Extract the [X, Y] coordinate from the center of the cell holding the provided text.  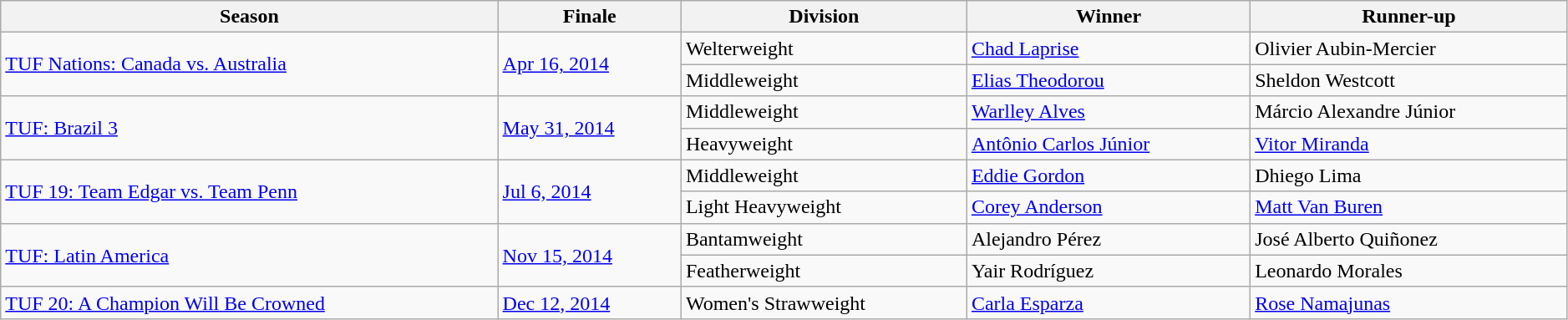
Dec 12, 2014 [590, 302]
Featherweight [824, 271]
Heavyweight [824, 144]
Women's Strawweight [824, 302]
Corey Anderson [1108, 207]
TUF: Brazil 3 [249, 128]
Márcio Alexandre Júnior [1409, 112]
Antônio Carlos Júnior [1108, 144]
Elias Theodorou [1108, 80]
Bantamweight [824, 239]
Apr 16, 2014 [590, 64]
TUF 19: Team Edgar vs. Team Penn [249, 191]
Olivier Aubin-Mercier [1409, 48]
Dhiego Lima [1409, 175]
May 31, 2014 [590, 128]
Season [249, 17]
Vitor Miranda [1409, 144]
TUF 20: A Champion Will Be Crowned [249, 302]
Winner [1108, 17]
Light Heavyweight [824, 207]
Yair Rodríguez [1108, 271]
Warlley Alves [1108, 112]
Runner-up [1409, 17]
Leonardo Morales [1409, 271]
TUF Nations: Canada vs. Australia [249, 64]
Alejandro Pérez [1108, 239]
Nov 15, 2014 [590, 255]
Eddie Gordon [1108, 175]
Matt Van Buren [1409, 207]
Jul 6, 2014 [590, 191]
Welterweight [824, 48]
Carla Esparza [1108, 302]
José Alberto Quiñonez [1409, 239]
Division [824, 17]
TUF: Latin America [249, 255]
Sheldon Westcott [1409, 80]
Chad Laprise [1108, 48]
Finale [590, 17]
Rose Namajunas [1409, 302]
